Capture the cell that displays the provided text and extract its (x, y) central coordinate. 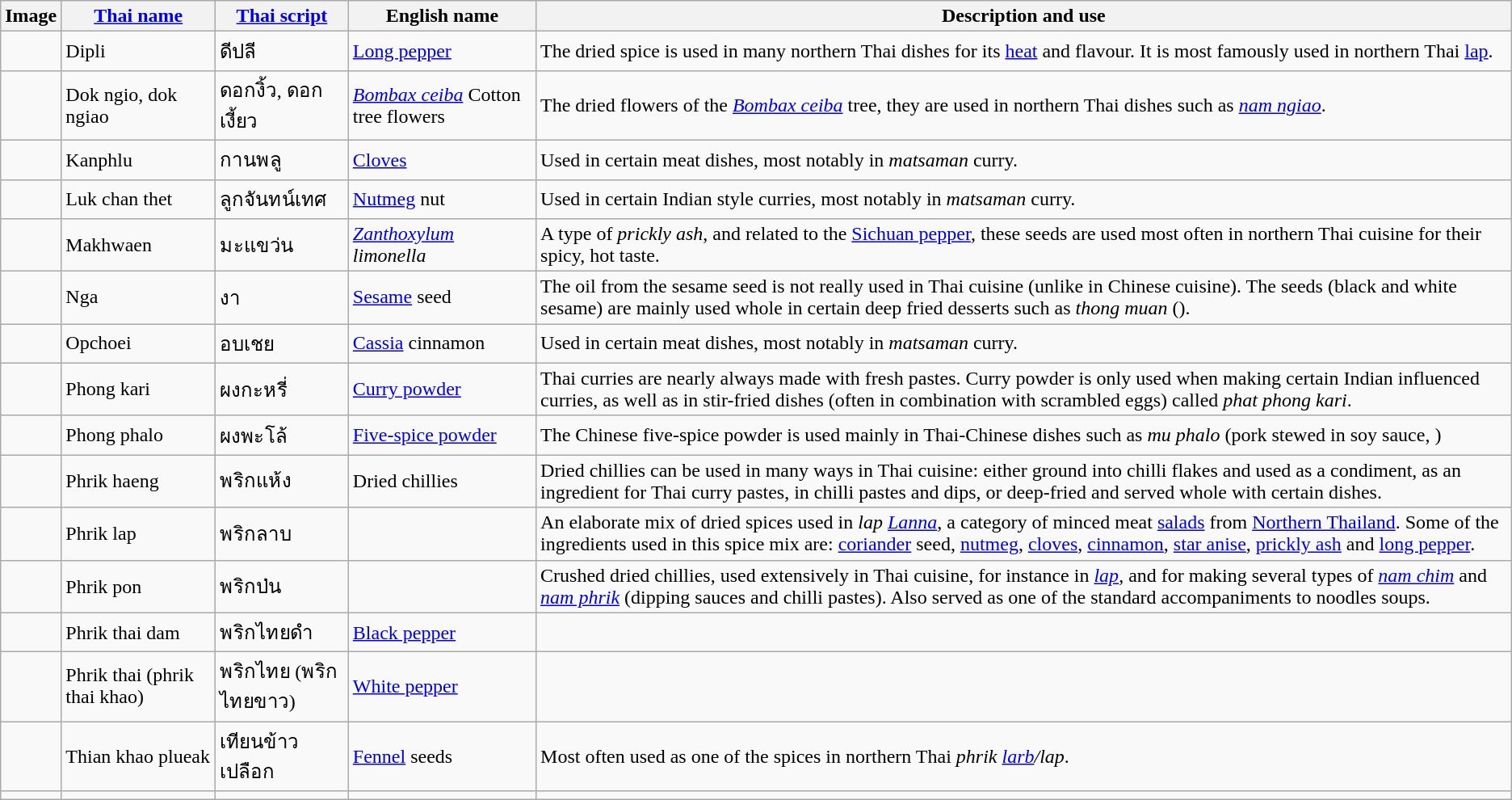
The dried spice is used in many northern Thai dishes for its heat and flavour. It is most famously used in northern Thai lap. (1024, 52)
Black pepper (442, 632)
Cassia cinnamon (442, 344)
Nga (139, 297)
Phrik thai (phrik thai khao) (139, 687)
Nutmeg nut (442, 199)
งา (283, 297)
White pepper (442, 687)
Phrik thai dam (139, 632)
Thai script (283, 16)
พริกแห้ง (283, 482)
Most often used as one of the spices in northern Thai phrik larb/lap. (1024, 756)
Five-spice powder (442, 435)
Description and use (1024, 16)
พริกลาบ (283, 533)
Thian khao plueak (139, 756)
อบเชย (283, 344)
English name (442, 16)
Phong kari (139, 389)
Phong phalo (139, 435)
The dried flowers of the Bombax ceiba tree, they are used in northern Thai dishes such as nam ngiao. (1024, 105)
Makhwaen (139, 246)
ดีปลี (283, 52)
Phrik pon (139, 587)
A type of prickly ash, and related to the Sichuan pepper, these seeds are used most often in northern Thai cuisine for their spicy, hot taste. (1024, 246)
พริกไทยดำ (283, 632)
พริกป่น (283, 587)
Sesame seed (442, 297)
มะแขว่น (283, 246)
Phrik lap (139, 533)
พริกไทย (พริกไทยขาว) (283, 687)
Opchoei (139, 344)
ดอกงิ้ว, ดอกเงี้ยว (283, 105)
Thai name (139, 16)
Image (31, 16)
Bombax ceiba Cotton tree flowers (442, 105)
Phrik haeng (139, 482)
Dipli (139, 52)
เทียนข้าวเปลือก (283, 756)
Curry powder (442, 389)
Used in certain Indian style curries, most notably in matsaman curry. (1024, 199)
The Chinese five-spice powder is used mainly in Thai-Chinese dishes such as mu phalo (pork stewed in soy sauce, ) (1024, 435)
ลูกจันทน์เทศ (283, 199)
Long pepper (442, 52)
Zanthoxylum limonella (442, 246)
Luk chan thet (139, 199)
กานพลู (283, 160)
ผงกะหรี่ (283, 389)
Dried chillies (442, 482)
Cloves (442, 160)
ผงพะโล้ (283, 435)
Kanphlu (139, 160)
Dok ngio, dok ngiao (139, 105)
Fennel seeds (442, 756)
